Locate the cell with the specified text and output its (X, Y) center coordinate. 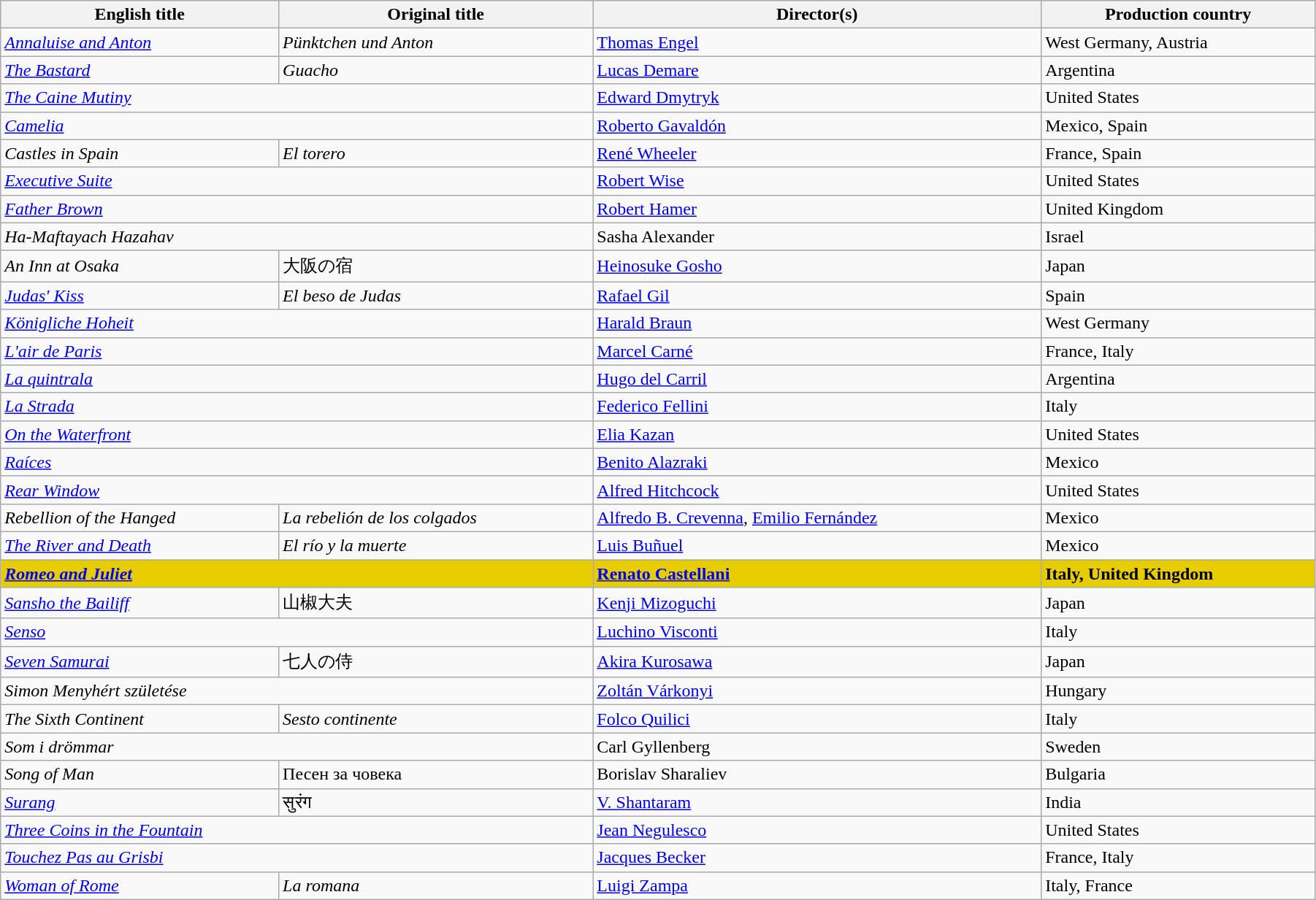
Woman of Rome (140, 885)
Sweden (1179, 747)
Zoltán Várkonyi (817, 691)
Песен за човека (436, 774)
Lucas Demare (817, 70)
Jacques Becker (817, 858)
Rebellion of the Hanged (140, 518)
सुरंग (436, 802)
Guacho (436, 70)
Father Brown (297, 209)
Annaluise and Anton (140, 42)
Sasha Alexander (817, 236)
Rafael Gil (817, 296)
Luchino Visconti (817, 632)
West Germany, Austria (1179, 42)
Thomas Engel (817, 42)
Raíces (297, 462)
Robert Hamer (817, 209)
Elia Kazan (817, 434)
Italy, United Kingdom (1179, 573)
Song of Man (140, 774)
El beso de Judas (436, 296)
Bulgaria (1179, 774)
West Germany (1179, 323)
Seven Samurai (140, 661)
Pünktchen und Anton (436, 42)
English title (140, 15)
Director(s) (817, 15)
France, Spain (1179, 153)
El torero (436, 153)
Israel (1179, 236)
Three Coins in the Fountain (297, 830)
La Strada (297, 407)
Renato Castellani (817, 573)
Original title (436, 15)
La rebelión de los colgados (436, 518)
Luigi Zampa (817, 885)
Italy, France (1179, 885)
La quintrala (297, 379)
United Kingdom (1179, 209)
La romana (436, 885)
Production country (1179, 15)
Alfred Hitchcock (817, 490)
Romeo and Juliet (297, 573)
Borislav Sharaliev (817, 774)
Jean Negulesco (817, 830)
Luis Buñuel (817, 545)
Sansho the Bailiff (140, 603)
Simon Menyhért születése (297, 691)
Camelia (297, 126)
Benito Alazraki (817, 462)
The River and Death (140, 545)
Robert Wise (817, 181)
René Wheeler (817, 153)
Königliche Hoheit (297, 323)
大阪の宿 (436, 266)
Judas' Kiss (140, 296)
Ha-Maftayach Hazahav (297, 236)
Harald Braun (817, 323)
The Bastard (140, 70)
Edward Dmytryk (817, 98)
Castles in Spain (140, 153)
Executive Suite (297, 181)
Surang (140, 802)
L'air de Paris (297, 351)
Alfredo B. Crevenna, Emilio Fernández (817, 518)
山椒大夫 (436, 603)
Kenji Mizoguchi (817, 603)
Sesto continente (436, 719)
Touchez Pas au Grisbi (297, 858)
V. Shantaram (817, 802)
On the Waterfront (297, 434)
Hugo del Carril (817, 379)
Marcel Carné (817, 351)
Senso (297, 632)
The Sixth Continent (140, 719)
Rear Window (297, 490)
The Caine Mutiny (297, 98)
Heinosuke Gosho (817, 266)
Roberto Gavaldón (817, 126)
An Inn at Osaka (140, 266)
Carl Gyllenberg (817, 747)
El río y la muerte (436, 545)
七人の侍 (436, 661)
Som i drömmar (297, 747)
Federico Fellini (817, 407)
Akira Kurosawa (817, 661)
India (1179, 802)
Hungary (1179, 691)
Mexico, Spain (1179, 126)
Folco Quilici (817, 719)
Spain (1179, 296)
